Determine the [X, Y] coordinate at the center of the cell enclosing the given text.  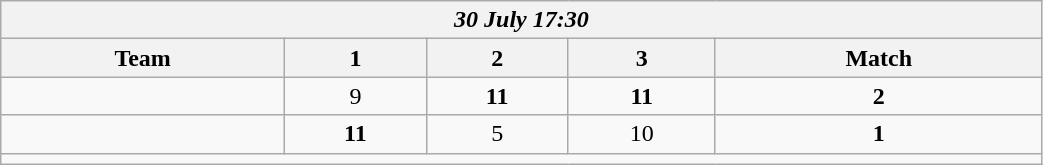
Team [143, 58]
9 [355, 96]
3 [642, 58]
10 [642, 134]
5 [497, 134]
Match [878, 58]
30 July 17:30 [522, 20]
